Detect which cell encompasses the target text, then output its [x, y] center coordinate. 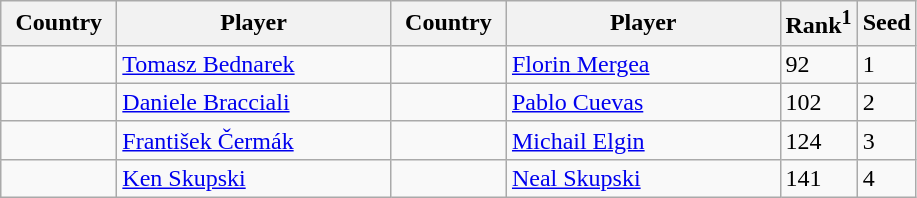
Ken Skupski [254, 178]
Seed [886, 24]
František Čermák [254, 140]
141 [818, 178]
Tomasz Bednarek [254, 64]
Rank1 [818, 24]
Pablo Cuevas [643, 102]
1 [886, 64]
124 [818, 140]
Daniele Bracciali [254, 102]
Florin Mergea [643, 64]
2 [886, 102]
4 [886, 178]
92 [818, 64]
Neal Skupski [643, 178]
102 [818, 102]
Michail Elgin [643, 140]
3 [886, 140]
